Extract the (x, y) coordinate from the center of the cell holding the provided text.  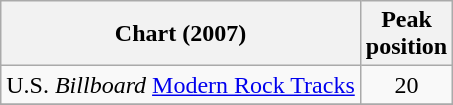
20 (406, 85)
Chart (2007) (181, 34)
Peakposition (406, 34)
U.S. Billboard Modern Rock Tracks (181, 85)
